Return the (x, y) coordinate for the center point of the cell that contains the specified text.  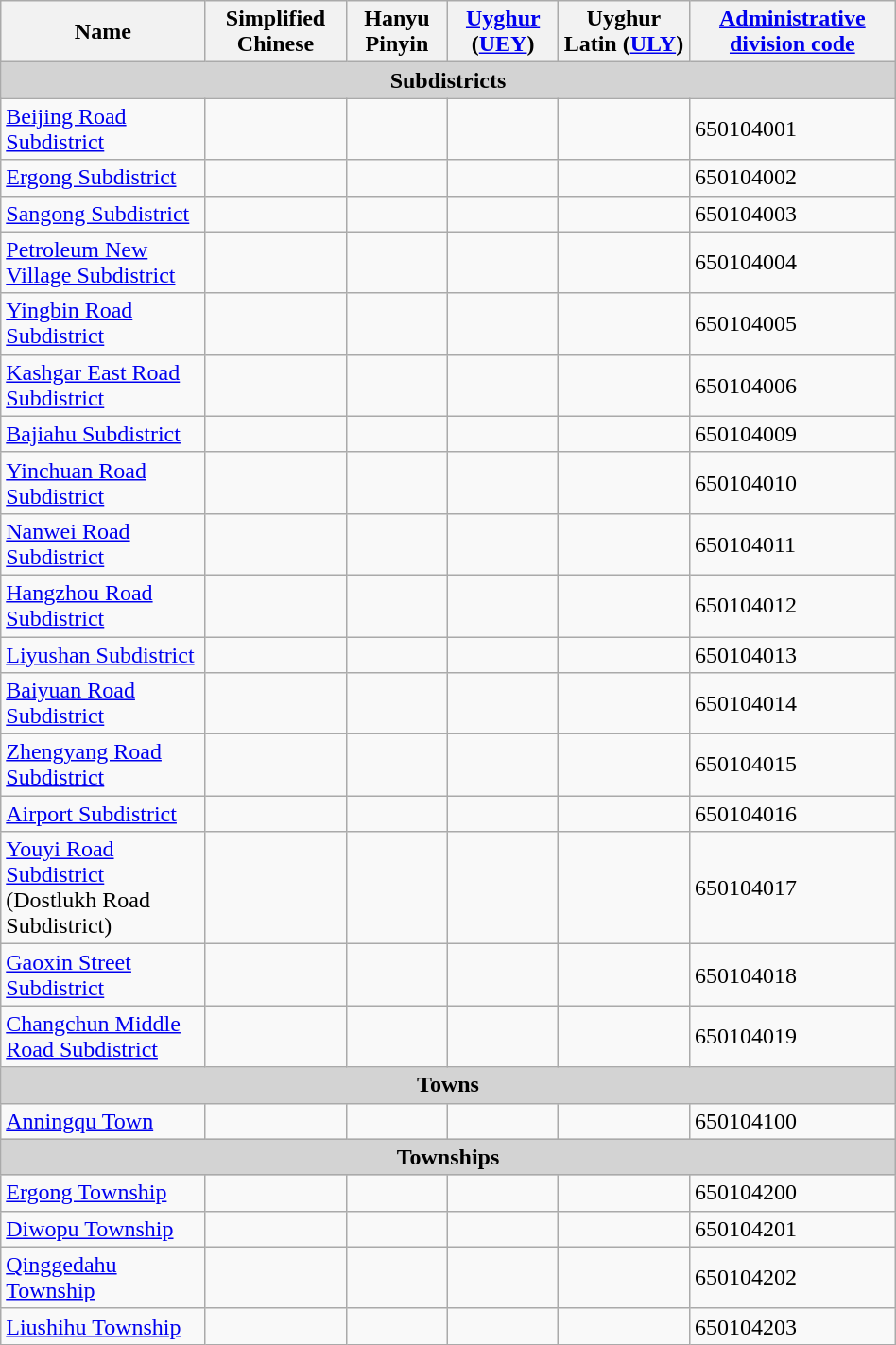
Youyi Road Subdistrict(Dostlukh Road Subdistrict) (103, 888)
Liyushan Subdistrict (103, 655)
Diwopu Township (103, 1229)
650104003 (792, 214)
Qinggedahu Township (103, 1278)
650104005 (792, 323)
Simplified Chinese (276, 32)
Liushihu Township (103, 1326)
Changchun Middle Road Subdistrict (103, 1036)
Townships (448, 1157)
Towns (448, 1085)
650104011 (792, 544)
Administrative division code (792, 32)
650104016 (792, 814)
650104019 (792, 1036)
Baiyuan Road Subdistrict (103, 703)
Beijing Road Subdistrict (103, 129)
650104202 (792, 1278)
Airport Subdistrict (103, 814)
650104014 (792, 703)
650104001 (792, 129)
650104009 (792, 434)
Name (103, 32)
650104012 (792, 605)
Anningqu Town (103, 1121)
Yinchuan Road Subdistrict (103, 482)
Zhengyang Road Subdistrict (103, 766)
Uyghur Latin (ULY) (624, 32)
Yingbin Road Subdistrict (103, 323)
Sangong Subdistrict (103, 214)
Gaoxin Street Subdistrict (103, 975)
650104010 (792, 482)
650104002 (792, 178)
Petroleum New Village Subdistrict (103, 263)
650104201 (792, 1229)
Hanyu Pinyin (397, 32)
Subdistricts (448, 80)
Ergong Subdistrict (103, 178)
Hangzhou Road Subdistrict (103, 605)
Ergong Township (103, 1193)
650104015 (792, 766)
650104017 (792, 888)
650104200 (792, 1193)
650104018 (792, 975)
Nanwei Road Subdistrict (103, 544)
650104100 (792, 1121)
650104006 (792, 386)
Uyghur (UEY) (503, 32)
650104013 (792, 655)
Bajiahu Subdistrict (103, 434)
650104004 (792, 263)
Kashgar East Road Subdistrict (103, 386)
650104203 (792, 1326)
